Capture the cell that displays the provided text and extract its (X, Y) central coordinate. 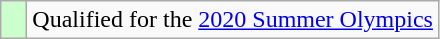
Qualified for the 2020 Summer Olympics (233, 20)
